Return the (x, y) coordinate for the center point of the cell that contains the specified text.  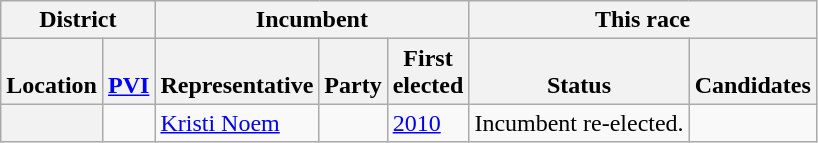
Location (52, 72)
Party (353, 72)
Candidates (752, 72)
Incumbent re-elected. (579, 123)
This race (642, 20)
Representative (237, 72)
PVI (128, 72)
Kristi Noem (237, 123)
District (78, 20)
Status (579, 72)
2010 (428, 123)
Incumbent (312, 20)
Firstelected (428, 72)
